From the cell containing the given text, extract its center point as (X, Y) coordinate. 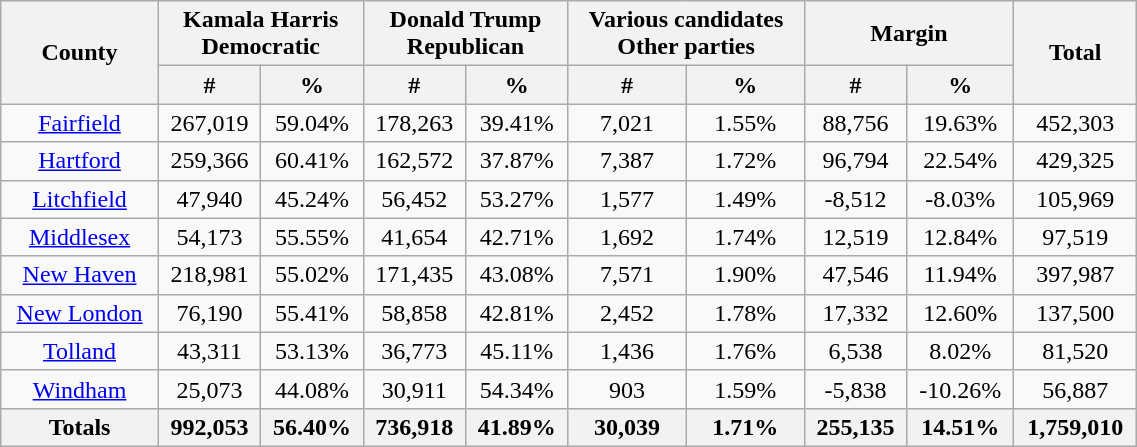
54.34% (517, 389)
1.55% (745, 123)
59.04% (312, 123)
43.08% (517, 275)
Tolland (80, 351)
7,387 (627, 161)
36,773 (414, 351)
218,981 (209, 275)
Margin (908, 34)
42.71% (517, 237)
105,969 (1076, 199)
81,520 (1076, 351)
County (80, 52)
255,135 (855, 427)
Hartford (80, 161)
41,654 (414, 237)
-8.03% (960, 199)
-10.26% (960, 389)
96,794 (855, 161)
1,577 (627, 199)
992,053 (209, 427)
41.89% (517, 427)
55.41% (312, 313)
30,039 (627, 427)
429,325 (1076, 161)
14.51% (960, 427)
1.74% (745, 237)
45.24% (312, 199)
1.78% (745, 313)
903 (627, 389)
Litchfield (80, 199)
47,940 (209, 199)
Totals (80, 427)
17,332 (855, 313)
25,073 (209, 389)
1.49% (745, 199)
736,918 (414, 427)
1,759,010 (1076, 427)
Middlesex (80, 237)
53.27% (517, 199)
30,911 (414, 389)
56,452 (414, 199)
Donald TrumpRepublican (466, 34)
12,519 (855, 237)
47,546 (855, 275)
22.54% (960, 161)
42.81% (517, 313)
171,435 (414, 275)
1.72% (745, 161)
7,021 (627, 123)
178,263 (414, 123)
7,571 (627, 275)
55.55% (312, 237)
56.40% (312, 427)
1.59% (745, 389)
New London (80, 313)
Fairfield (80, 123)
137,500 (1076, 313)
12.84% (960, 237)
397,987 (1076, 275)
1.90% (745, 275)
8.02% (960, 351)
39.41% (517, 123)
97,519 (1076, 237)
1,692 (627, 237)
11.94% (960, 275)
-5,838 (855, 389)
1,436 (627, 351)
60.41% (312, 161)
12.60% (960, 313)
19.63% (960, 123)
Various candidatesOther parties (686, 34)
88,756 (855, 123)
1.76% (745, 351)
Total (1076, 52)
45.11% (517, 351)
1.71% (745, 427)
Windham (80, 389)
162,572 (414, 161)
37.87% (517, 161)
58,858 (414, 313)
44.08% (312, 389)
54,173 (209, 237)
2,452 (627, 313)
267,019 (209, 123)
76,190 (209, 313)
56,887 (1076, 389)
55.02% (312, 275)
New Haven (80, 275)
-8,512 (855, 199)
Kamala HarrisDemocratic (260, 34)
452,303 (1076, 123)
259,366 (209, 161)
53.13% (312, 351)
43,311 (209, 351)
6,538 (855, 351)
